Identify which cell holds the provided text, then report its [X, Y] central coordinate. 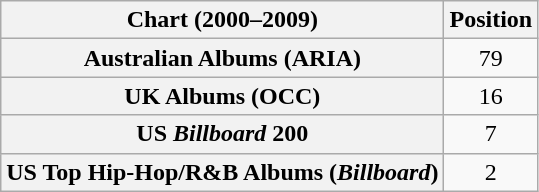
Australian Albums (ARIA) [222, 58]
7 [491, 134]
Chart (2000–2009) [222, 20]
US Top Hip-Hop/R&B Albums (Billboard) [222, 172]
US Billboard 200 [222, 134]
16 [491, 96]
2 [491, 172]
79 [491, 58]
UK Albums (OCC) [222, 96]
Position [491, 20]
